Determine the (X, Y) coordinate at the center of the cell enclosing the given text.  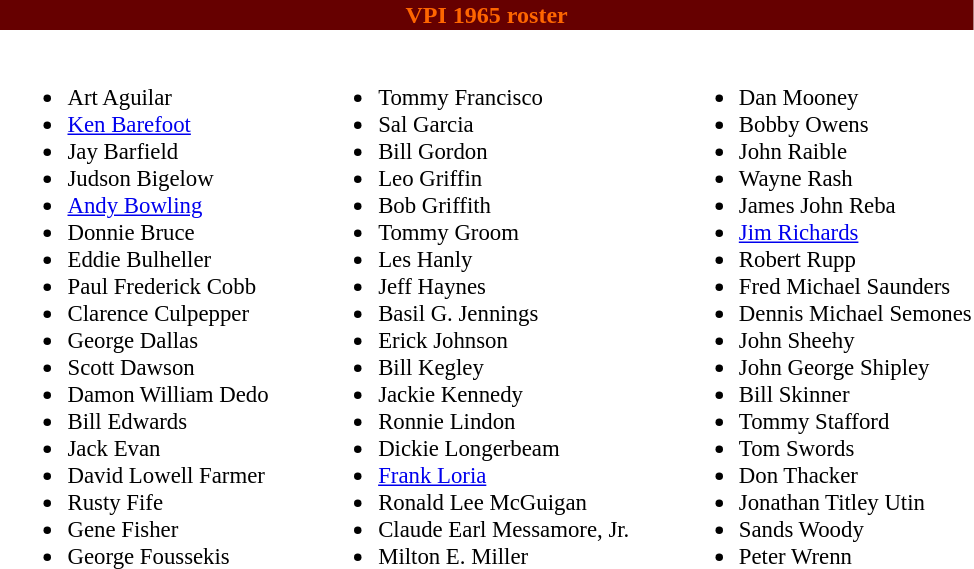
VPI 1965 roster (486, 15)
